Return the (x, y) coordinate for the center point of the cell that contains the specified text.  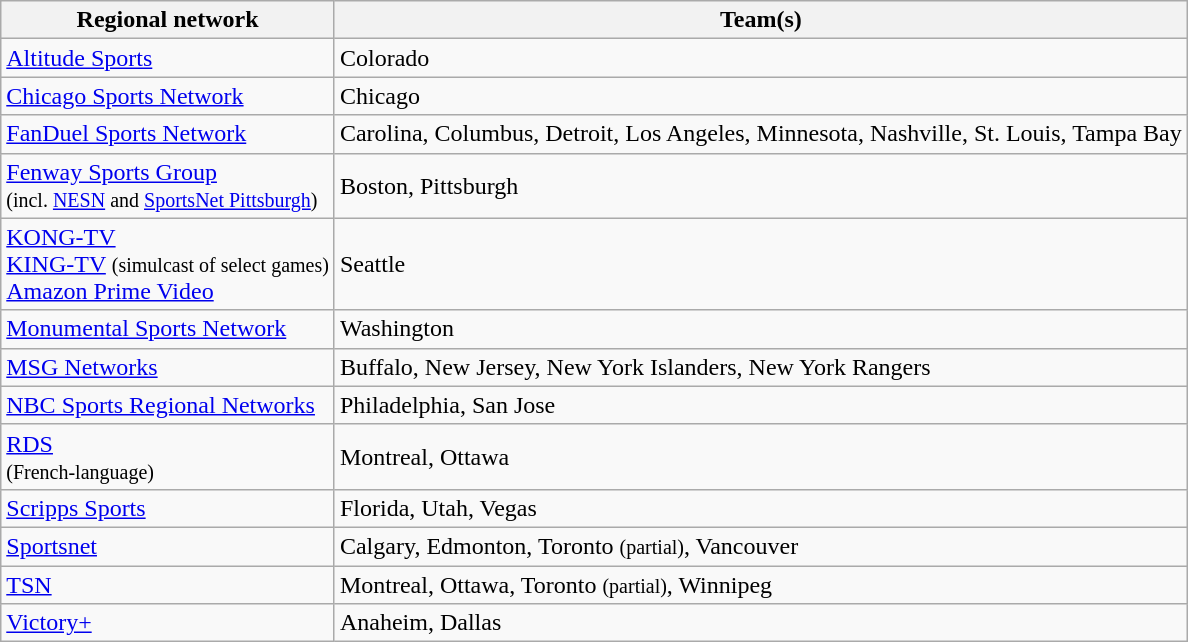
Chicago Sports Network (168, 96)
Boston, Pittsburgh (760, 186)
Regional network (168, 20)
Sportsnet (168, 546)
Seattle (760, 264)
MSG Networks (168, 367)
Scripps Sports (168, 508)
KONG-TVKING-TV (simulcast of select games)Amazon Prime Video (168, 264)
FanDuel Sports Network (168, 134)
Florida, Utah, Vegas (760, 508)
Calgary, Edmonton, Toronto (partial), Vancouver (760, 546)
Philadelphia, San Jose (760, 405)
Colorado (760, 58)
Fenway Sports Group (incl. NESN and SportsNet Pittsburgh) (168, 186)
Buffalo, New Jersey, New York Islanders, New York Rangers (760, 367)
Carolina, Columbus, Detroit, Los Angeles, Minnesota, Nashville, St. Louis, Tampa Bay (760, 134)
Montreal, Ottawa (760, 456)
TSN (168, 585)
Team(s) (760, 20)
Altitude Sports (168, 58)
Montreal, Ottawa, Toronto (partial), Winnipeg (760, 585)
NBC Sports Regional Networks (168, 405)
Chicago (760, 96)
Anaheim, Dallas (760, 623)
RDS(French-language) (168, 456)
Victory+ (168, 623)
Washington (760, 329)
Monumental Sports Network (168, 329)
